Return the (X, Y) coordinate for the center point of the cell that contains the specified text.  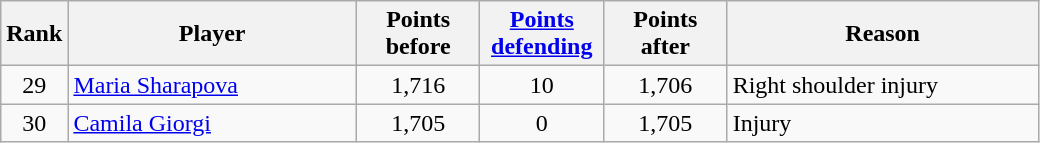
10 (542, 85)
Reason (882, 34)
Right shoulder injury (882, 85)
Maria Sharapova (212, 85)
Points before (418, 34)
Camila Giorgi (212, 123)
Points defending (542, 34)
1,706 (666, 85)
Player (212, 34)
30 (34, 123)
0 (542, 123)
Points after (666, 34)
Injury (882, 123)
29 (34, 85)
1,716 (418, 85)
Rank (34, 34)
